Search for the cell housing the specified text and yield its (x, y) center coordinate. 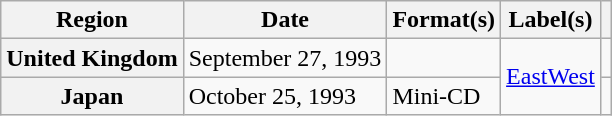
September 27, 1993 (285, 58)
Label(s) (551, 20)
EastWest (551, 77)
Format(s) (444, 20)
Date (285, 20)
Region (92, 20)
Mini-CD (444, 96)
October 25, 1993 (285, 96)
United Kingdom (92, 58)
Japan (92, 96)
